Capture the cell that displays the provided text and extract its [X, Y] central coordinate. 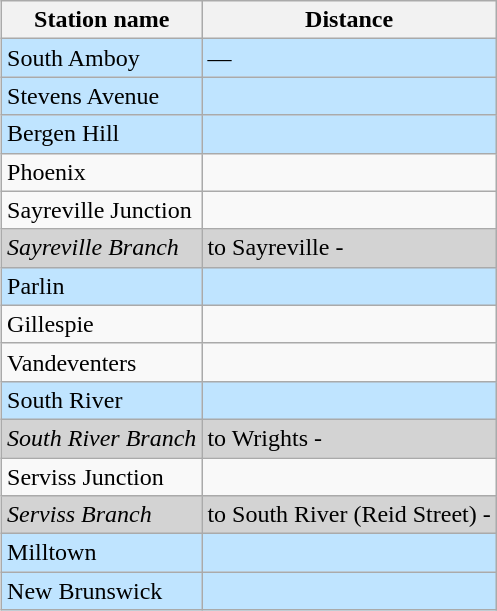
to South River (Reid Street) - [349, 515]
South River [102, 400]
Bergen Hill [102, 134]
to Sayreville - [349, 248]
New Brunswick [102, 591]
South Amboy [102, 58]
Station name [102, 20]
Serviss Junction [102, 477]
Phoenix [102, 172]
Gillespie [102, 324]
South River Branch [102, 438]
Parlin [102, 286]
Vandeventers [102, 362]
Milltown [102, 553]
Sayreville Branch [102, 248]
Stevens Avenue [102, 96]
Serviss Branch [102, 515]
to Wrights - [349, 438]
Sayreville Junction [102, 210]
— [349, 58]
Distance [349, 20]
